Return (X, Y) of the center of cell containing provided text 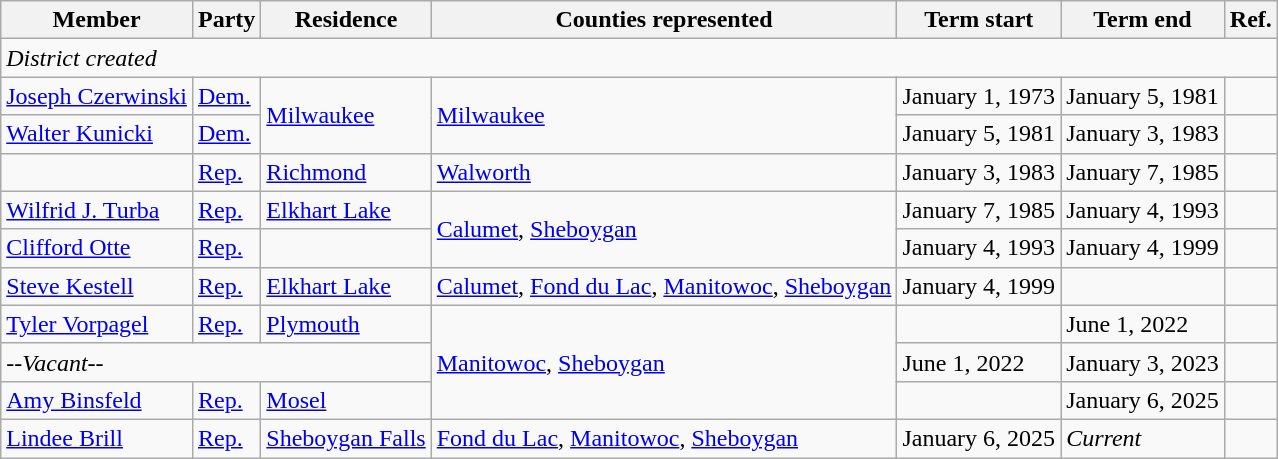
District created (640, 58)
Joseph Czerwinski (97, 96)
Residence (346, 20)
Party (226, 20)
Current (1143, 438)
--Vacant-- (216, 362)
Lindee Brill (97, 438)
Tyler Vorpagel (97, 324)
Ref. (1250, 20)
Amy Binsfeld (97, 400)
Calumet, Fond du Lac, Manitowoc, Sheboygan (664, 286)
Walworth (664, 172)
Plymouth (346, 324)
Steve Kestell (97, 286)
January 3, 2023 (1143, 362)
Counties represented (664, 20)
Term end (1143, 20)
Walter Kunicki (97, 134)
Term start (979, 20)
Richmond (346, 172)
Calumet, Sheboygan (664, 229)
Sheboygan Falls (346, 438)
Clifford Otte (97, 248)
January 1, 1973 (979, 96)
Wilfrid J. Turba (97, 210)
Fond du Lac, Manitowoc, Sheboygan (664, 438)
Manitowoc, Sheboygan (664, 362)
Member (97, 20)
Mosel (346, 400)
